Scan for the cell matching the given text and deliver its [X, Y] coordinate at center. 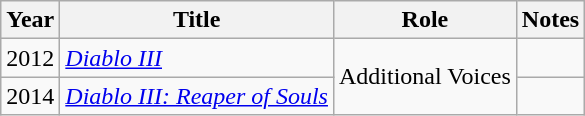
Year [30, 20]
2014 [30, 96]
Notes [550, 20]
Role [424, 20]
Additional Voices [424, 77]
Diablo III: Reaper of Souls [197, 96]
Diablo III [197, 58]
2012 [30, 58]
Title [197, 20]
